For the text-containing cell, return its midpoint in (X, Y) coordinate format. 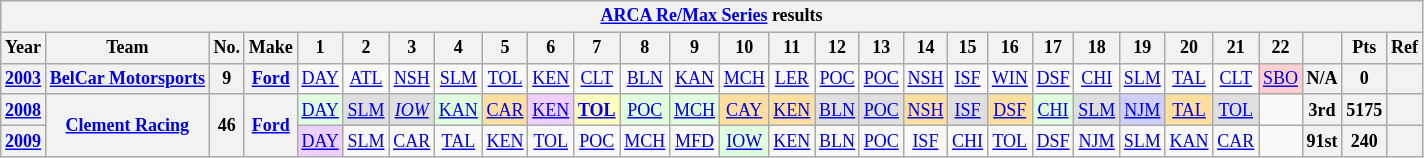
Year (24, 48)
21 (1236, 48)
22 (1281, 48)
19 (1142, 48)
Clement Racing (127, 125)
5175 (1364, 110)
ATL (366, 78)
14 (926, 48)
18 (1097, 48)
6 (551, 48)
WIN (1010, 78)
ARCA Re/Max Series results (712, 16)
240 (1364, 140)
3rd (1322, 110)
Ref (1405, 48)
13 (881, 48)
11 (792, 48)
2 (366, 48)
15 (968, 48)
No. (226, 48)
LER (792, 78)
16 (1010, 48)
8 (645, 48)
N/A (1322, 78)
46 (226, 125)
2009 (24, 140)
17 (1053, 48)
4 (459, 48)
2008 (24, 110)
91st (1322, 140)
3 (412, 48)
12 (838, 48)
MFD (695, 140)
10 (744, 48)
BelCar Motorsports (127, 78)
0 (1364, 78)
7 (597, 48)
SBO (1281, 78)
2003 (24, 78)
20 (1189, 48)
Team (127, 48)
Make (270, 48)
CAY (744, 110)
Pts (1364, 48)
5 (505, 48)
1 (320, 48)
